Return (X, Y) of the center of cell containing provided text 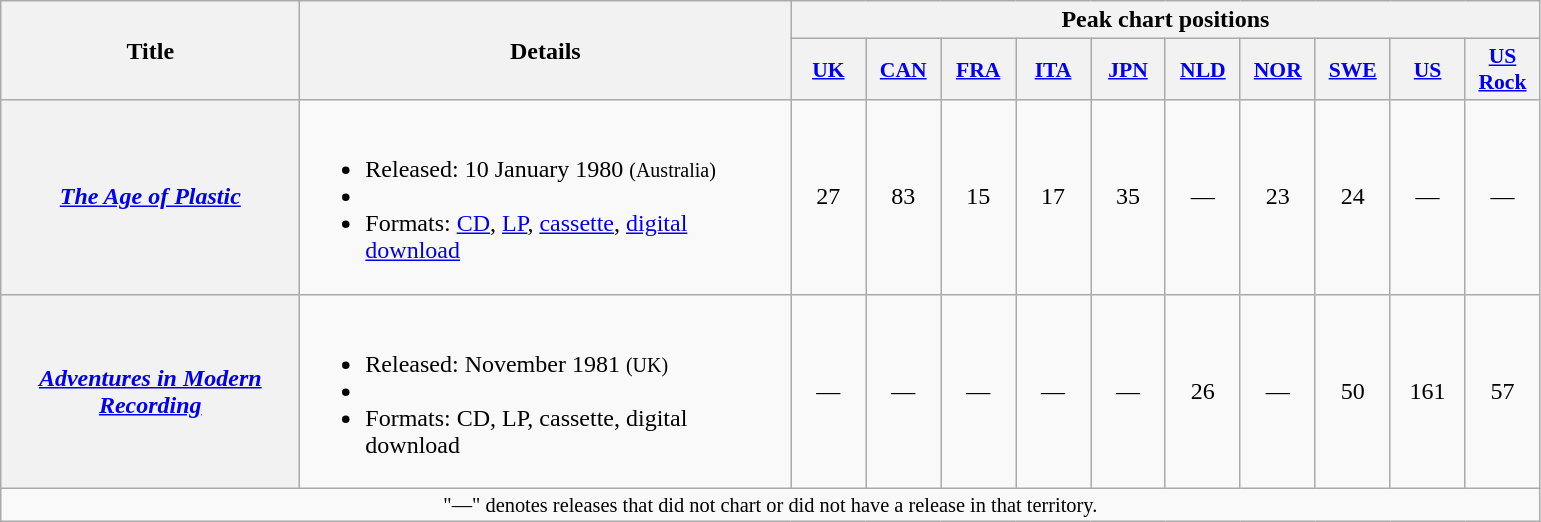
Released: November 1981 (UK)Formats: CD, LP, cassette, digital download (546, 391)
26 (1202, 391)
57 (1502, 391)
"—" denotes releases that did not chart or did not have a release in that territory. (770, 505)
SWE (1352, 70)
Released: 10 January 1980 (Australia)Formats: CD, LP, cassette, digital download (546, 197)
Title (150, 50)
Details (546, 50)
Peak chart positions (1166, 20)
UK (828, 70)
NOR (1278, 70)
JPN (1128, 70)
ITA (1054, 70)
US (1428, 70)
27 (828, 197)
17 (1054, 197)
USRock (1502, 70)
Adventures in Modern Recording (150, 391)
50 (1352, 391)
83 (904, 197)
23 (1278, 197)
NLD (1202, 70)
CAN (904, 70)
35 (1128, 197)
15 (978, 197)
161 (1428, 391)
FRA (978, 70)
24 (1352, 197)
The Age of Plastic (150, 197)
